For the text-containing cell, return its midpoint in (x, y) coordinate format. 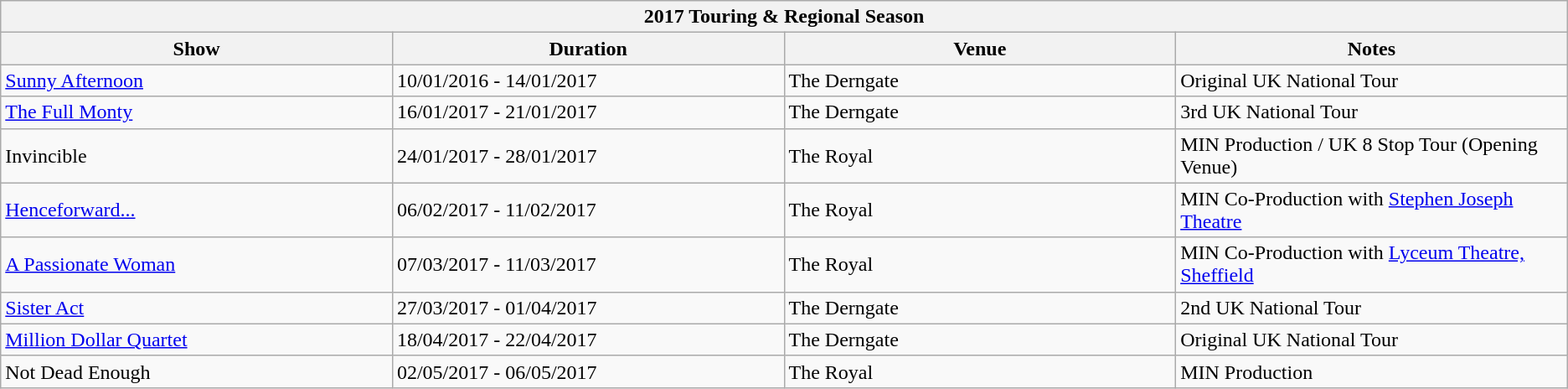
Duration (588, 49)
06/02/2017 - 11/02/2017 (588, 210)
Venue (980, 49)
Invincible (197, 156)
Million Dollar Quartet (197, 340)
Henceforward... (197, 210)
3rd UK National Tour (1372, 112)
18/04/2017 - 22/04/2017 (588, 340)
10/01/2016 - 14/01/2017 (588, 80)
2nd UK National Tour (1372, 308)
MIN Production / UK 8 Stop Tour (Opening Venue) (1372, 156)
Not Dead Enough (197, 371)
MIN Production (1372, 371)
Show (197, 49)
MIN Co-Production with Stephen Joseph Theatre (1372, 210)
Sister Act (197, 308)
16/01/2017 - 21/01/2017 (588, 112)
07/03/2017 - 11/03/2017 (588, 265)
Sunny Afternoon (197, 80)
24/01/2017 - 28/01/2017 (588, 156)
27/03/2017 - 01/04/2017 (588, 308)
A Passionate Woman (197, 265)
MIN Co-Production with Lyceum Theatre, Sheffield (1372, 265)
2017 Touring & Regional Season (784, 17)
The Full Monty (197, 112)
Notes (1372, 49)
02/05/2017 - 06/05/2017 (588, 371)
